Detect which cell encompasses the target text, then output its (x, y) center coordinate. 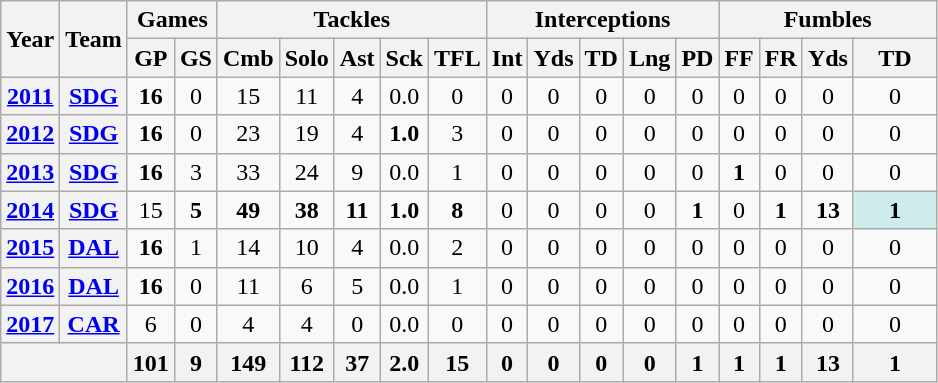
2 (457, 248)
38 (306, 210)
GP (150, 58)
149 (248, 362)
FF (739, 58)
19 (306, 134)
49 (248, 210)
14 (248, 248)
10 (306, 248)
Cmb (248, 58)
2016 (30, 286)
2011 (30, 96)
Lng (649, 58)
2014 (30, 210)
2017 (30, 324)
2012 (30, 134)
TFL (457, 58)
Fumbles (828, 20)
FR (780, 58)
37 (357, 362)
24 (306, 172)
23 (248, 134)
Games (172, 20)
Tackles (352, 20)
GS (196, 58)
33 (248, 172)
Solo (306, 58)
112 (306, 362)
Int (507, 58)
Sck (404, 58)
Interceptions (602, 20)
2.0 (404, 362)
2013 (30, 172)
Ast (357, 58)
8 (457, 210)
2015 (30, 248)
Team (94, 39)
101 (150, 362)
PD (698, 58)
CAR (94, 324)
Year (30, 39)
